Return the [X, Y] coordinate for the center point of the cell that contains the specified text.  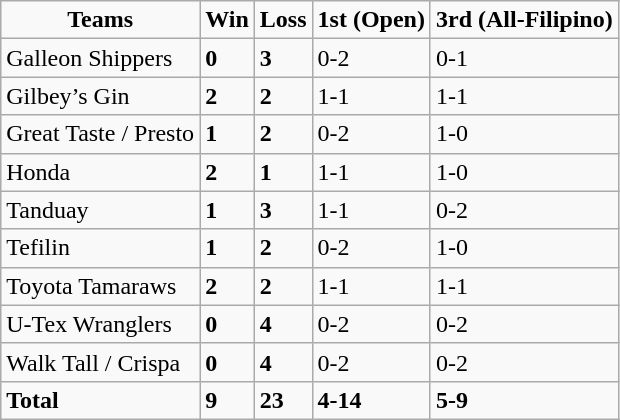
23 [283, 400]
Tefilin [100, 248]
Teams [100, 20]
Honda [100, 172]
5-9 [524, 400]
Toyota Tamaraws [100, 286]
Gilbey’s Gin [100, 96]
Galleon Shippers [100, 58]
3rd (All-Filipino) [524, 20]
9 [228, 400]
Loss [283, 20]
Total [100, 400]
4-14 [371, 400]
0-1 [524, 58]
Tanduay [100, 210]
Walk Tall / Crispa [100, 362]
1st (Open) [371, 20]
U-Tex Wranglers [100, 324]
Win [228, 20]
Great Taste / Presto [100, 134]
